Extract the [x, y] coordinate from the center of the cell holding the provided text.  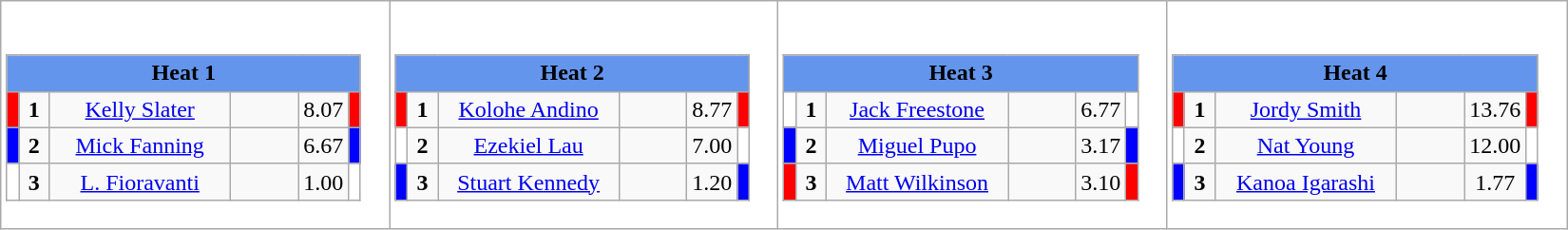
Ezekiel Lau [528, 145]
12.00 [1496, 145]
3.10 [1100, 182]
6.67 [323, 145]
7.00 [713, 145]
Heat 4 [1355, 73]
1.77 [1496, 182]
1.20 [713, 182]
Kolohe Andino [528, 109]
Mick Fanning [141, 145]
Heat 2 1 Kolohe Andino 8.77 2 Ezekiel Lau 7.00 3 Stuart Kennedy 1.20 [583, 115]
8.07 [323, 109]
Kelly Slater [141, 109]
Heat 1 1 Kelly Slater 8.07 2 Mick Fanning 6.67 3 L. Fioravanti 1.00 [196, 115]
Heat 3 1 Jack Freestone 6.77 2 Miguel Pupo 3.17 3 Matt Wilkinson 3.10 [973, 115]
8.77 [713, 109]
Kanoa Igarashi [1306, 182]
L. Fioravanti [141, 182]
Heat 2 [572, 73]
13.76 [1496, 109]
Jordy Smith [1306, 109]
Stuart Kennedy [528, 182]
Nat Young [1306, 145]
3.17 [1100, 145]
6.77 [1100, 109]
Heat 1 [183, 73]
Miguel Pupo [918, 145]
Matt Wilkinson [918, 182]
1.00 [323, 182]
Heat 4 1 Jordy Smith 13.76 2 Nat Young 12.00 3 Kanoa Igarashi 1.77 [1367, 115]
Jack Freestone [918, 109]
Heat 3 [961, 73]
